From the cell containing the given text, extract its center point as [x, y] coordinate. 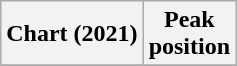
Peakposition [189, 34]
Chart (2021) [72, 34]
